Search for the cell housing the specified text and yield its [x, y] center coordinate. 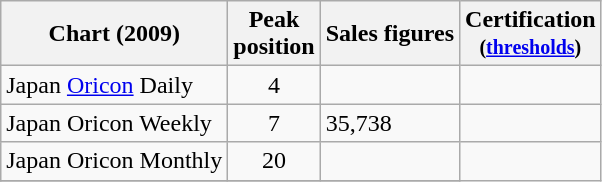
7 [274, 123]
Japan Oricon Daily [114, 85]
Chart (2009) [114, 34]
Japan Oricon Monthly [114, 161]
4 [274, 85]
35,738 [390, 123]
Japan Oricon Weekly [114, 123]
Certification(thresholds) [531, 34]
Sales figures [390, 34]
Peakposition [274, 34]
20 [274, 161]
